Identify which cell holds the provided text, then report its (x, y) central coordinate. 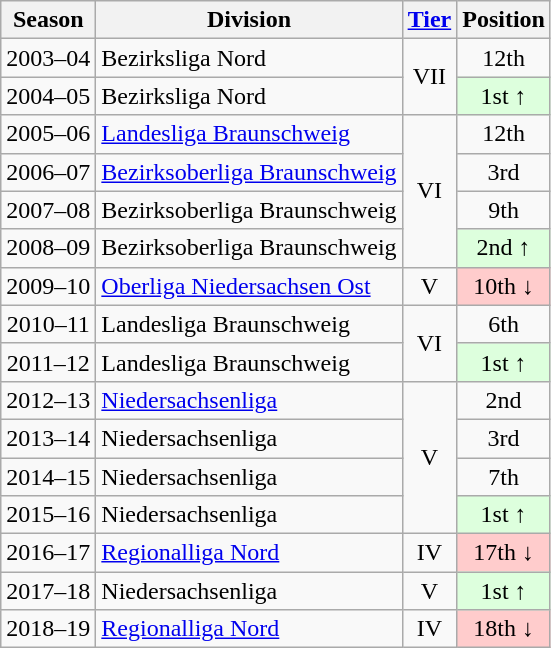
2008–09 (48, 248)
Position (504, 20)
Oberliga Niedersachsen Ost (249, 286)
2011–12 (48, 362)
2017–18 (48, 591)
2013–14 (48, 438)
2016–17 (48, 553)
9th (504, 210)
Season (48, 20)
2014–15 (48, 477)
2009–10 (48, 286)
7th (504, 477)
2nd ↑ (504, 248)
18th ↓ (504, 629)
2006–07 (48, 172)
Division (249, 20)
2003–04 (48, 58)
VII (430, 77)
2018–19 (48, 629)
2012–13 (48, 400)
2005–06 (48, 134)
2004–05 (48, 96)
2007–08 (48, 210)
2015–16 (48, 515)
Tier (430, 20)
6th (504, 324)
10th ↓ (504, 286)
17th ↓ (504, 553)
2nd (504, 400)
2010–11 (48, 324)
